Determine the [X, Y] coordinate at the center of the cell enclosing the given text.  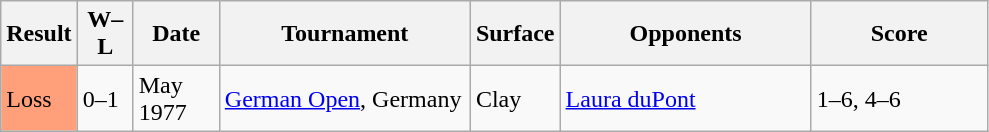
1–6, 4–6 [899, 98]
Laura duPont [686, 98]
W–L [105, 34]
Score [899, 34]
May 1977 [176, 98]
0–1 [105, 98]
German Open, Germany [344, 98]
Loss [39, 98]
Opponents [686, 34]
Surface [515, 34]
Result [39, 34]
Date [176, 34]
Tournament [344, 34]
Clay [515, 98]
